Capture the cell that displays the provided text and extract its [X, Y] central coordinate. 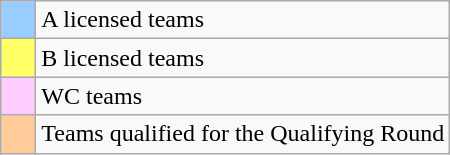
A licensed teams [243, 20]
B licensed teams [243, 58]
WC teams [243, 96]
Teams qualified for the Qualifying Round [243, 134]
